Search for the cell housing the specified text and yield its [x, y] center coordinate. 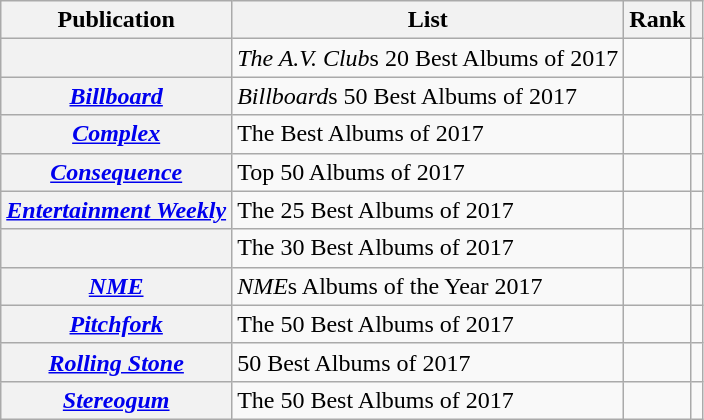
Complex [116, 134]
50 Best Albums of 2017 [428, 362]
Billboards 50 Best Albums of 2017 [428, 96]
The Best Albums of 2017 [428, 134]
Entertainment Weekly [116, 210]
Rolling Stone [116, 362]
The 30 Best Albums of 2017 [428, 248]
NME [116, 286]
Billboard [116, 96]
Publication [116, 20]
Pitchfork [116, 324]
The 25 Best Albums of 2017 [428, 210]
Rank [658, 20]
List [428, 20]
NMEs Albums of the Year 2017 [428, 286]
Stereogum [116, 400]
Consequence [116, 172]
Top 50 Albums of 2017 [428, 172]
The A.V. Clubs 20 Best Albums of 2017 [428, 58]
